Search for the cell housing the specified text and yield its [X, Y] center coordinate. 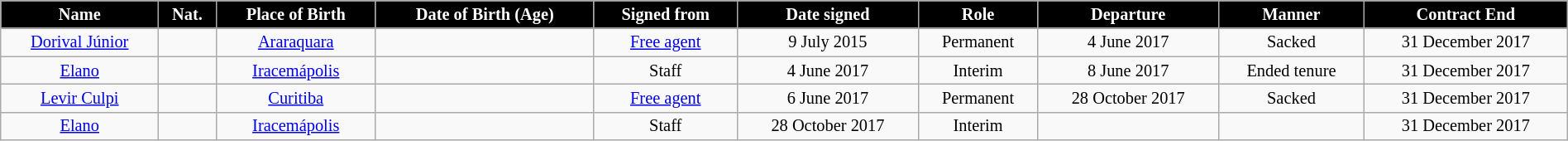
Araraquara [296, 42]
Date of Birth (Age) [485, 14]
Dorival Júnior [79, 42]
Contract End [1465, 14]
Curitiba [296, 98]
Place of Birth [296, 14]
9 July 2015 [829, 42]
Nat. [187, 14]
Signed from [666, 14]
Levir Culpi [79, 98]
Ended tenure [1292, 70]
8 June 2017 [1128, 70]
Manner [1292, 14]
6 June 2017 [829, 98]
Departure [1128, 14]
Role [978, 14]
Date signed [829, 14]
Name [79, 14]
